Extract the (x, y) coordinate from the center of the cell holding the provided text.  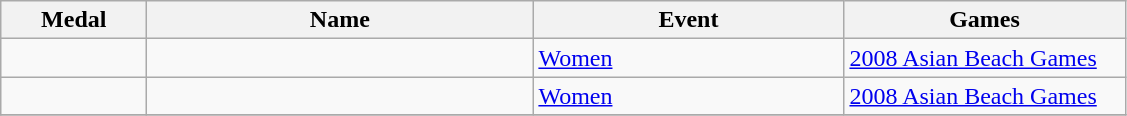
Event (688, 20)
Name (340, 20)
Games (984, 20)
Medal (74, 20)
